Determine the [X, Y] coordinate at the center of the cell enclosing the given text.  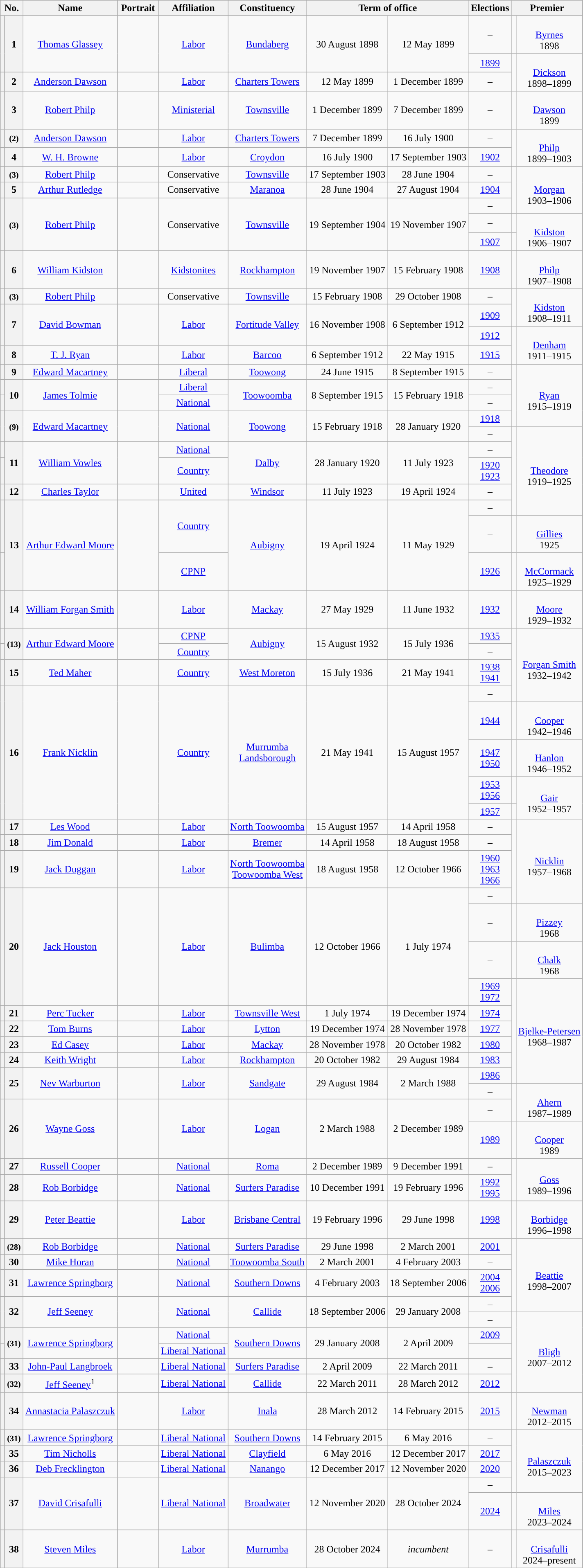
2017 [490, 1453]
Denham1911–1915 [549, 345]
30 [14, 1262]
Logan [268, 1129]
Townsville West [268, 1013]
David Bowman [70, 324]
34 [14, 1411]
1899 [490, 63]
James Tolmie [70, 395]
Steven Miles [70, 1549]
Murrumba [268, 1549]
9 [14, 372]
Bulimba [268, 947]
David Crisafulli [70, 1503]
15 [14, 673]
1983 [490, 1060]
1986 [490, 1075]
22 May 1915 [428, 354]
24 June 1915 [347, 372]
29 [14, 1220]
19381941 [490, 673]
Theodore1919–1925 [549, 471]
28 [14, 1187]
Bremer [268, 843]
1935 [490, 636]
1974 [490, 1013]
1918 [490, 419]
2001 [490, 1246]
William Kidston [70, 270]
Annastacia Palaszczuk [70, 1411]
33 [14, 1366]
Term of office [387, 8]
Newman2012–2015 [549, 1411]
25 [14, 1083]
15 August 1932 [347, 644]
10 [14, 395]
9 December 1991 [428, 1167]
7 [14, 324]
Ahern1987–1989 [549, 1102]
Deb Frecklington [70, 1469]
Kidston1908–1911 [549, 307]
William Vowles [70, 463]
24 [14, 1060]
Barcoo [268, 354]
Goss1989–1996 [549, 1180]
31 [14, 1283]
13 [14, 545]
11 May 1929 [428, 545]
Bligh2007–2012 [549, 1352]
Brisbane Central [268, 1220]
Gillies1925 [549, 534]
10 December 1991 [347, 1187]
North Toowoomba [268, 827]
20 [14, 947]
Pizzey1968 [549, 922]
John-Paul Langbroek [70, 1366]
Name [70, 8]
Beattie1998–2007 [549, 1275]
Cooper1942–1946 [549, 720]
Frank Nicklin [70, 752]
W. H. Browne [70, 157]
Cooper1989 [549, 1140]
19 [14, 869]
Philp1899–1903 [549, 148]
1907 [490, 241]
Perc Tucker [70, 1013]
17 [14, 827]
Palaszczuk2015–2023 [549, 1461]
11 [14, 463]
Croydon [268, 157]
36 [14, 1469]
6 [14, 270]
Jeff Seeney [70, 1312]
Wayne Goss [70, 1129]
Bjelke-Petersen1968–1987 [549, 1031]
1989 [490, 1140]
Nev Warburton [70, 1083]
Elections [490, 8]
(2) [14, 138]
MurrumbaLandsborough [268, 752]
Chalk1968 [549, 960]
West Moreton [268, 673]
29 October 1908 [428, 296]
14 [14, 609]
16 [14, 752]
27 August 1904 [428, 190]
Mike Horan [70, 1262]
(9) [14, 426]
196019631966 [490, 869]
Dickson1898–1899 [549, 72]
Broadwater [268, 1503]
1998 [490, 1220]
1932 [490, 609]
William Forgan Smith [70, 609]
Forgan Smith1932–1942 [549, 665]
2015 [490, 1411]
Sandgate [268, 1083]
Constituency [268, 8]
Les Wood [70, 827]
Premier [547, 8]
12 [14, 492]
Byrnes1898 [549, 35]
1926 [490, 572]
1908 [490, 270]
30 August 1898 [347, 44]
5 [14, 190]
19201923 [490, 471]
United [193, 492]
Tim Nicholls [70, 1453]
No. [11, 8]
Gair1952–1957 [549, 798]
Crisafulli2024–present [549, 1549]
Nanango [268, 1469]
Tom Burns [70, 1029]
23 [14, 1044]
North ToowoombaToowoomba West [268, 869]
2020 [490, 1469]
21 [14, 1013]
27 May 1929 [347, 609]
Jim Donald [70, 843]
Bundaberg [268, 44]
2012 [490, 1383]
2 [14, 82]
1915 [490, 354]
3 [14, 110]
1944 [490, 720]
Moore1929–1932 [549, 609]
Toowoomba South [268, 1262]
8 [14, 354]
Affiliation [193, 8]
16 November 1908 [347, 324]
2009 [490, 1335]
Arthur Rutledge [70, 190]
Maranoa [268, 190]
Nicklin1957–1968 [549, 861]
19471950 [490, 758]
Portrait [138, 8]
4 [14, 157]
1904 [490, 190]
19921995 [490, 1187]
Ted Maher [70, 673]
Roma [268, 1167]
38 [14, 1549]
32 [14, 1312]
Russell Cooper [70, 1167]
19691972 [490, 992]
Clayfield [268, 1453]
Windsor [268, 492]
(13) [14, 644]
11 June 1932 [428, 609]
(32) [14, 1383]
1980 [490, 1044]
Peter Beattie [70, 1220]
Fortitude Valley [268, 324]
20042006 [490, 1283]
Kidston1906–1907 [549, 232]
Inala [268, 1411]
19 September 1904 [347, 224]
T. J. Ryan [70, 354]
Ministerial [193, 110]
19531956 [490, 791]
(28) [14, 1246]
Jack Houston [70, 947]
Lytton [268, 1029]
Ryan1915–1919 [549, 395]
Toowoomba [268, 395]
Miles2023–2024 [549, 1511]
Ed Casey [70, 1044]
Charles Taylor [70, 492]
Philp1907–1908 [549, 270]
35 [14, 1453]
1 [14, 44]
Kidstonites [193, 270]
2024 [490, 1511]
1909 [490, 315]
incumbent [428, 1549]
Dalby [268, 463]
Jeff Seeney1 [70, 1383]
26 [14, 1129]
Dawson1899 [549, 110]
Thomas Glassey [70, 44]
1902 [490, 157]
37 [14, 1503]
1977 [490, 1029]
Keith Wright [70, 1060]
Borbidge1996–1998 [549, 1220]
1912 [490, 336]
27 [14, 1167]
1957 [490, 811]
18 [14, 843]
Morgan1903–1906 [549, 190]
22 [14, 1029]
McCormack1925–1929 [549, 572]
Hanlon1946–1952 [549, 758]
Jack Duggan [70, 869]
